Return the [X, Y] coordinate for the center point of the cell that contains the specified text.  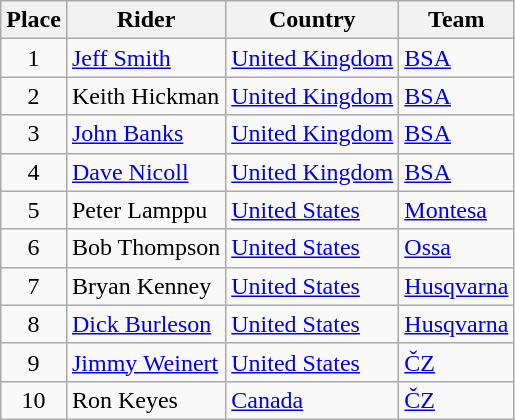
John Banks [146, 134]
Country [312, 20]
9 [34, 362]
1 [34, 58]
Bryan Kenney [146, 286]
Jeff Smith [146, 58]
Ossa [456, 248]
Canada [312, 400]
Jimmy Weinert [146, 362]
Peter Lamppu [146, 210]
Place [34, 20]
Keith Hickman [146, 96]
6 [34, 248]
Bob Thompson [146, 248]
Rider [146, 20]
8 [34, 324]
4 [34, 172]
Dick Burleson [146, 324]
2 [34, 96]
5 [34, 210]
Ron Keyes [146, 400]
3 [34, 134]
7 [34, 286]
Montesa [456, 210]
Team [456, 20]
Dave Nicoll [146, 172]
10 [34, 400]
